Find where the given text appears and provide that cell's center as [x, y] coordinate. 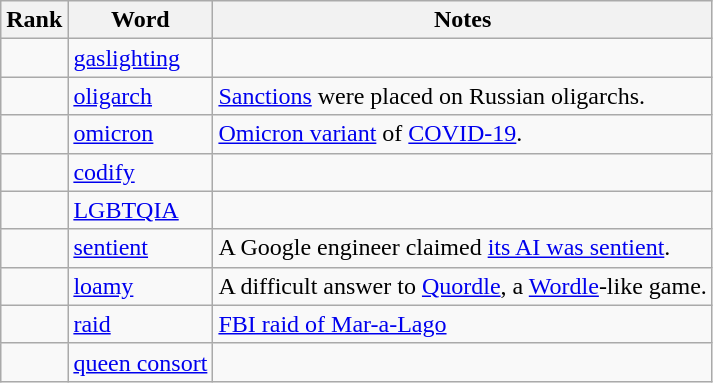
A Google engineer claimed its AI was sentient. [462, 248]
Word [140, 20]
Sanctions were placed on Russian oligarchs. [462, 96]
queen consort [140, 362]
oligarch [140, 96]
raid [140, 324]
FBI raid of Mar-a-Lago [462, 324]
A difficult answer to Quordle, a Wordle-like game. [462, 286]
sentient [140, 248]
gaslighting [140, 58]
Notes [462, 20]
Rank [34, 20]
LGBTQIA [140, 210]
loamy [140, 286]
codify [140, 172]
Omicron variant of COVID-19. [462, 134]
omicron [140, 134]
